Pinpoint the cell where the given text exists, returning its (X, Y) midpoint coordinate. 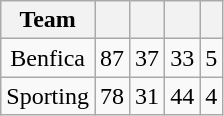
Team (48, 20)
87 (112, 58)
44 (182, 96)
33 (182, 58)
37 (148, 58)
78 (112, 96)
5 (212, 58)
4 (212, 96)
Sporting (48, 96)
Benfica (48, 58)
31 (148, 96)
